Determine the (x, y) coordinate at the center of the cell enclosing the given text.  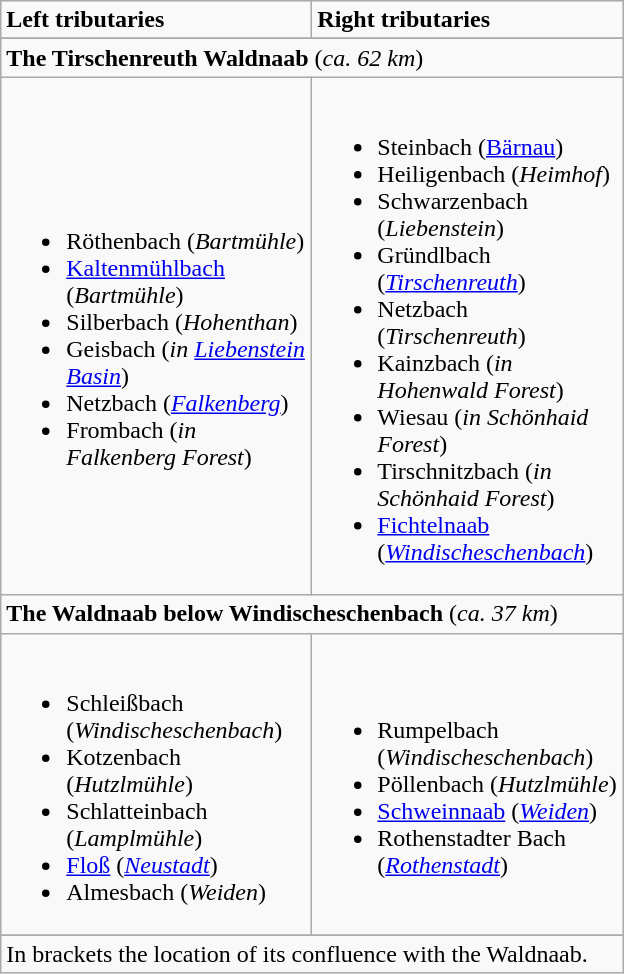
Rumpelbach (Windischeschenbach)Pöllenbach (Hutzlmühle)Schweinnaab (Weiden)Rothenstadter Bach (Rothenstadt) (468, 784)
In brackets the location of its confluence with the Waldnaab. (312, 954)
Schleißbach (Windischeschenbach)Kotzenbach (Hutzlmühle)Schlatteinbach (Lamplmühle)Floß (Neustadt)Almesbach (Weiden) (156, 784)
Left tributaries (156, 20)
Right tributaries (468, 20)
The Waldnaab below Windischeschenbach (ca. 37 km) (312, 614)
The Tirschenreuth Waldnaab (ca. 62 km) (312, 58)
